Pinpoint the cell where the given text exists, returning its [X, Y] midpoint coordinate. 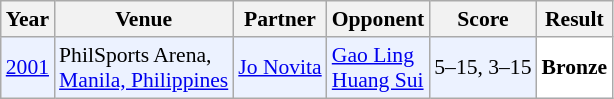
Bronze [575, 68]
Score [482, 19]
5–15, 3–15 [482, 68]
2001 [28, 68]
Gao Ling Huang Sui [378, 68]
Jo Novita [280, 68]
Year [28, 19]
Venue [144, 19]
Result [575, 19]
Partner [280, 19]
PhilSports Arena,Manila, Philippines [144, 68]
Opponent [378, 19]
